Locate the cell with the specified text and output its [X, Y] center coordinate. 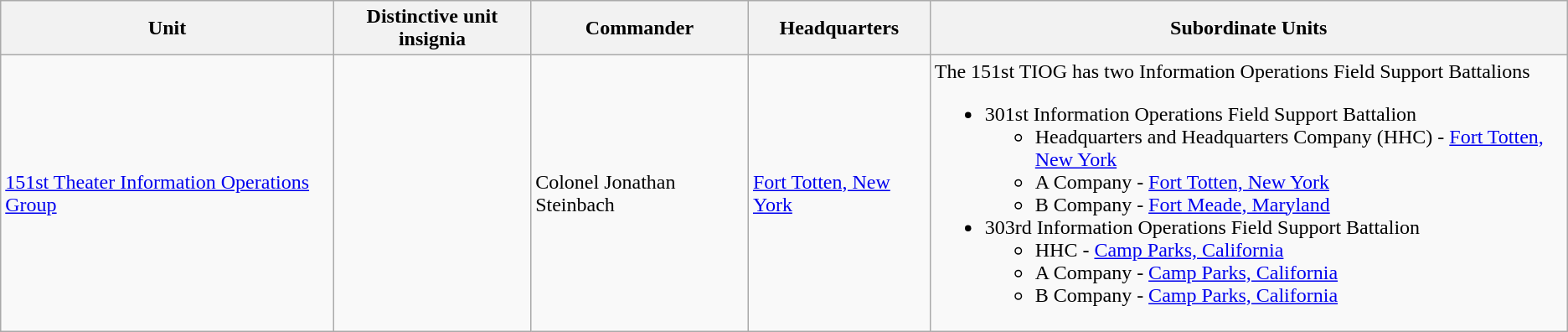
151st Theater Information Operations Group [168, 193]
Subordinate Units [1248, 29]
Unit [168, 29]
Headquarters [839, 29]
Fort Totten, New York [839, 193]
Commander [640, 29]
Distinctive unit insignia [432, 29]
Colonel Jonathan Steinbach [640, 193]
